Output the (x, y) coordinate of the center of the cell containing the given text.  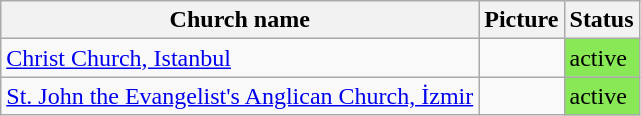
Status (602, 20)
Picture (522, 20)
St. John the Evangelist's Anglican Church, İzmir (240, 96)
Christ Church, Istanbul (240, 58)
Church name (240, 20)
